Pinpoint the cell where the given text exists, returning its [x, y] midpoint coordinate. 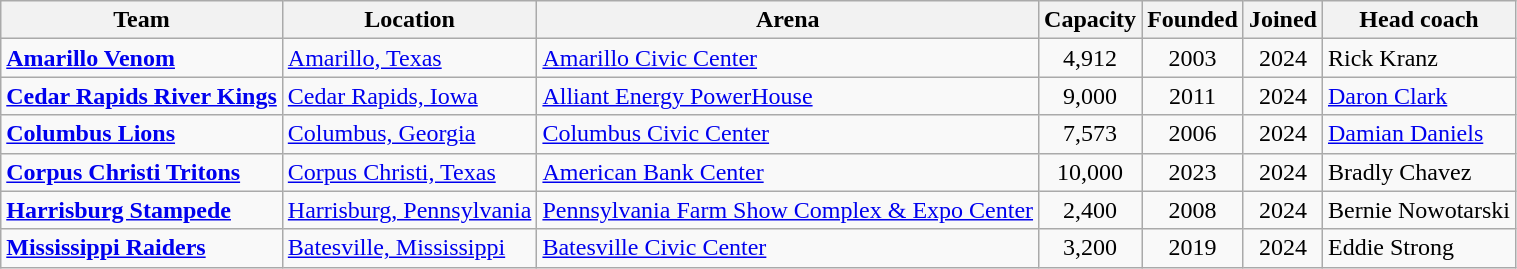
Columbus Lions [142, 134]
Cedar Rapids River Kings [142, 96]
Amarillo, Texas [410, 58]
Harrisburg, Pennsylvania [410, 210]
3,200 [1090, 248]
Amarillo Civic Center [788, 58]
Founded [1193, 20]
2003 [1193, 58]
2023 [1193, 172]
2008 [1193, 210]
2019 [1193, 248]
2,400 [1090, 210]
Arena [788, 20]
Batesville Civic Center [788, 248]
Columbus, Georgia [410, 134]
Columbus Civic Center [788, 134]
7,573 [1090, 134]
Corpus Christi Tritons [142, 172]
10,000 [1090, 172]
Bradly Chavez [1418, 172]
Head coach [1418, 20]
Harrisburg Stampede [142, 210]
Eddie Strong [1418, 248]
Daron Clark [1418, 96]
4,912 [1090, 58]
Location [410, 20]
Rick Kranz [1418, 58]
American Bank Center [788, 172]
Bernie Nowotarski [1418, 210]
Joined [1282, 20]
Batesville, Mississippi [410, 248]
Team [142, 20]
2006 [1193, 134]
Alliant Energy PowerHouse [788, 96]
Pennsylvania Farm Show Complex & Expo Center [788, 210]
Mississippi Raiders [142, 248]
Cedar Rapids, Iowa [410, 96]
Amarillo Venom [142, 58]
Corpus Christi, Texas [410, 172]
9,000 [1090, 96]
2011 [1193, 96]
Capacity [1090, 20]
Damian Daniels [1418, 134]
